Locate the cell with the specified text and output its [x, y] center coordinate. 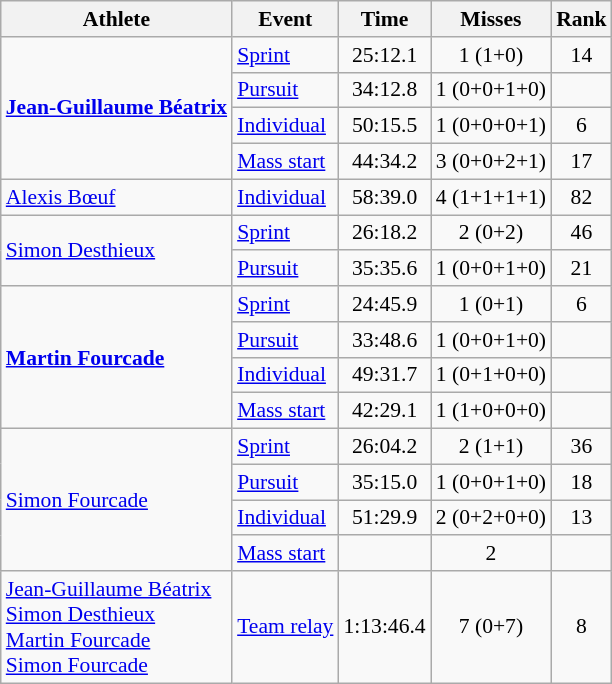
Athlete [116, 19]
26:04.2 [384, 447]
14 [582, 55]
Simon Desthieux [116, 250]
7 (0+7) [491, 627]
1 (1+0) [491, 55]
2 [491, 554]
42:29.1 [384, 411]
1:13:46.4 [384, 627]
58:39.0 [384, 197]
Misses [491, 19]
Team relay [285, 627]
1 (0+1+0+0) [491, 375]
4 (1+1+1+1) [491, 197]
8 [582, 627]
Jean-Guillaume Béatrix [116, 108]
1 (0+1) [491, 304]
13 [582, 518]
26:18.2 [384, 233]
21 [582, 269]
2 (0+2) [491, 233]
33:48.6 [384, 340]
1 (0+0+0+1) [491, 126]
2 (1+1) [491, 447]
Rank [582, 19]
Event [285, 19]
46 [582, 233]
18 [582, 482]
1 (1+0+0+0) [491, 411]
36 [582, 447]
25:12.1 [384, 55]
44:34.2 [384, 162]
35:15.0 [384, 482]
Jean-Guillaume BéatrixSimon DesthieuxMartin FourcadeSimon Fourcade [116, 627]
24:45.9 [384, 304]
35:35.6 [384, 269]
51:29.9 [384, 518]
Martin Fourcade [116, 357]
34:12.8 [384, 90]
3 (0+0+2+1) [491, 162]
49:31.7 [384, 375]
2 (0+2+0+0) [491, 518]
Time [384, 19]
82 [582, 197]
Simon Fourcade [116, 500]
17 [582, 162]
50:15.5 [384, 126]
Alexis Bœuf [116, 197]
